Locate the cell with the specified text and output its [x, y] center coordinate. 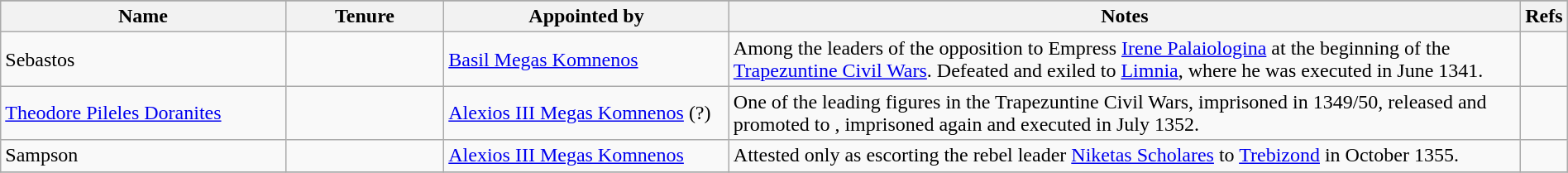
Attested only as escorting the rebel leader Niketas Scholares to Trebizond in October 1355. [1125, 156]
Sebastos [144, 60]
Refs [1543, 17]
Alexios III Megas Komnenos [587, 156]
Alexios III Megas Komnenos (?) [587, 113]
Notes [1125, 17]
Appointed by [587, 17]
Name [144, 17]
Tenure [364, 17]
Basil Megas Komnenos [587, 60]
Theodore Pileles Doranites [144, 113]
Sampson [144, 156]
